From the cell containing the given text, extract its center point as [x, y] coordinate. 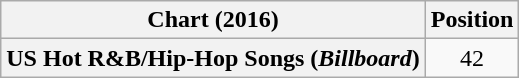
Position [472, 20]
Chart (2016) [213, 20]
US Hot R&B/Hip-Hop Songs (Billboard) [213, 58]
42 [472, 58]
